From the cell containing the given text, extract its center point as (X, Y) coordinate. 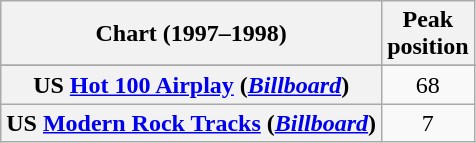
US Hot 100 Airplay (Billboard) (192, 85)
US Modern Rock Tracks (Billboard) (192, 123)
Chart (1997–1998) (192, 34)
Peakposition (428, 34)
7 (428, 123)
68 (428, 85)
